Find where the given text appears and provide that cell's center as (x, y) coordinate. 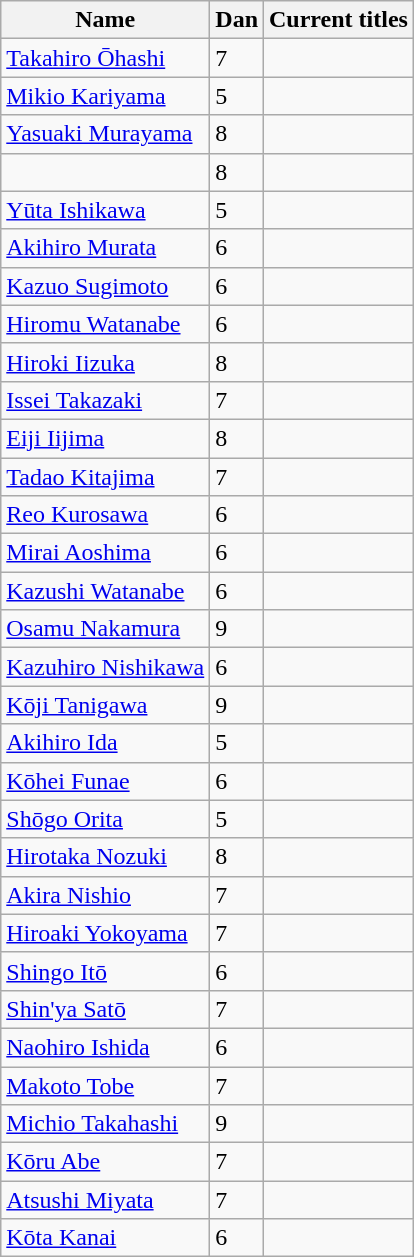
Eiji Iijima (106, 438)
Takahiro Ōhashi (106, 58)
Name (106, 20)
Mikio Kariyama (106, 96)
Hiromu Watanabe (106, 324)
Current titles (339, 20)
Kōru Abe (106, 1162)
Kōhei Funae (106, 781)
Shin'ya Satō (106, 1009)
Kōji Tanigawa (106, 705)
Makoto Tobe (106, 1085)
Akira Nishio (106, 895)
Kazuhiro Nishikawa (106, 667)
Reo Kurosawa (106, 515)
Osamu Nakamura (106, 629)
Yūta Ishikawa (106, 210)
Issei Takazaki (106, 400)
Naohiro Ishida (106, 1047)
Hiroki Iizuka (106, 362)
Shōgo Orita (106, 819)
Shingo Itō (106, 971)
Hiroaki Yokoyama (106, 933)
Atsushi Miyata (106, 1200)
Michio Takahashi (106, 1124)
Kazushi Watanabe (106, 591)
Dan (237, 20)
Kazuo Sugimoto (106, 286)
Tadao Kitajima (106, 477)
Akihiro Ida (106, 743)
Yasuaki Murayama (106, 134)
Kōta Kanai (106, 1238)
Hirotaka Nozuki (106, 857)
Mirai Aoshima (106, 553)
Akihiro Murata (106, 248)
